Capture the cell that displays the provided text and extract its (x, y) central coordinate. 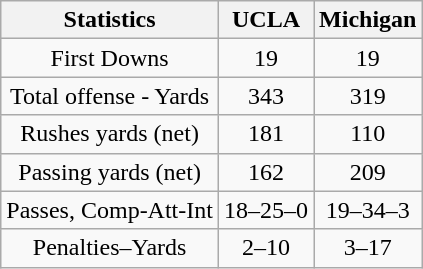
Penalties–Yards (110, 248)
319 (368, 96)
162 (266, 172)
Michigan (368, 20)
2–10 (266, 248)
110 (368, 134)
Total offense - Yards (110, 96)
19–34–3 (368, 210)
Rushes yards (net) (110, 134)
UCLA (266, 20)
Passes, Comp-Att-Int (110, 210)
181 (266, 134)
18–25–0 (266, 210)
343 (266, 96)
209 (368, 172)
Statistics (110, 20)
First Downs (110, 58)
Passing yards (net) (110, 172)
3–17 (368, 248)
